Identify which cell holds the provided text, then report its (X, Y) central coordinate. 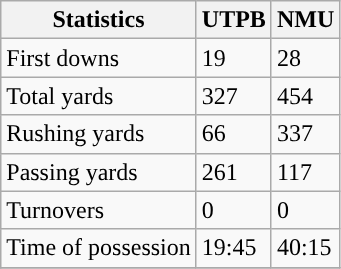
Time of possession (99, 248)
Statistics (99, 20)
117 (305, 172)
19:45 (234, 248)
Turnovers (99, 210)
327 (234, 96)
UTPB (234, 20)
Total yards (99, 96)
454 (305, 96)
261 (234, 172)
NMU (305, 20)
19 (234, 58)
337 (305, 134)
First downs (99, 58)
28 (305, 58)
Rushing yards (99, 134)
66 (234, 134)
Passing yards (99, 172)
40:15 (305, 248)
